For the text-containing cell, return its midpoint in (x, y) coordinate format. 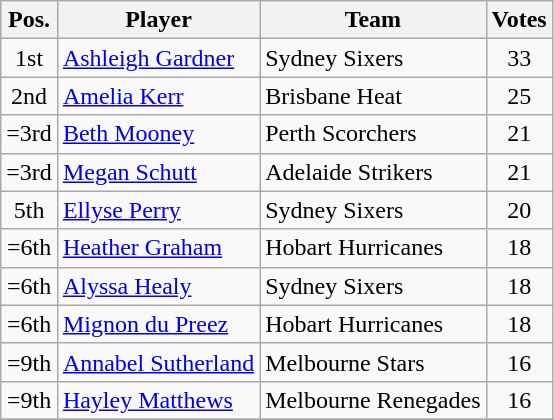
Melbourne Stars (373, 362)
Beth Mooney (158, 134)
20 (519, 210)
1st (30, 58)
5th (30, 210)
Hayley Matthews (158, 400)
Team (373, 20)
2nd (30, 96)
Heather Graham (158, 248)
Ellyse Perry (158, 210)
Melbourne Renegades (373, 400)
Adelaide Strikers (373, 172)
33 (519, 58)
Votes (519, 20)
Brisbane Heat (373, 96)
Annabel Sutherland (158, 362)
Alyssa Healy (158, 286)
Player (158, 20)
Mignon du Preez (158, 324)
Pos. (30, 20)
25 (519, 96)
Amelia Kerr (158, 96)
Ashleigh Gardner (158, 58)
Perth Scorchers (373, 134)
Megan Schutt (158, 172)
